Find where the given text appears and provide that cell's center as (x, y) coordinate. 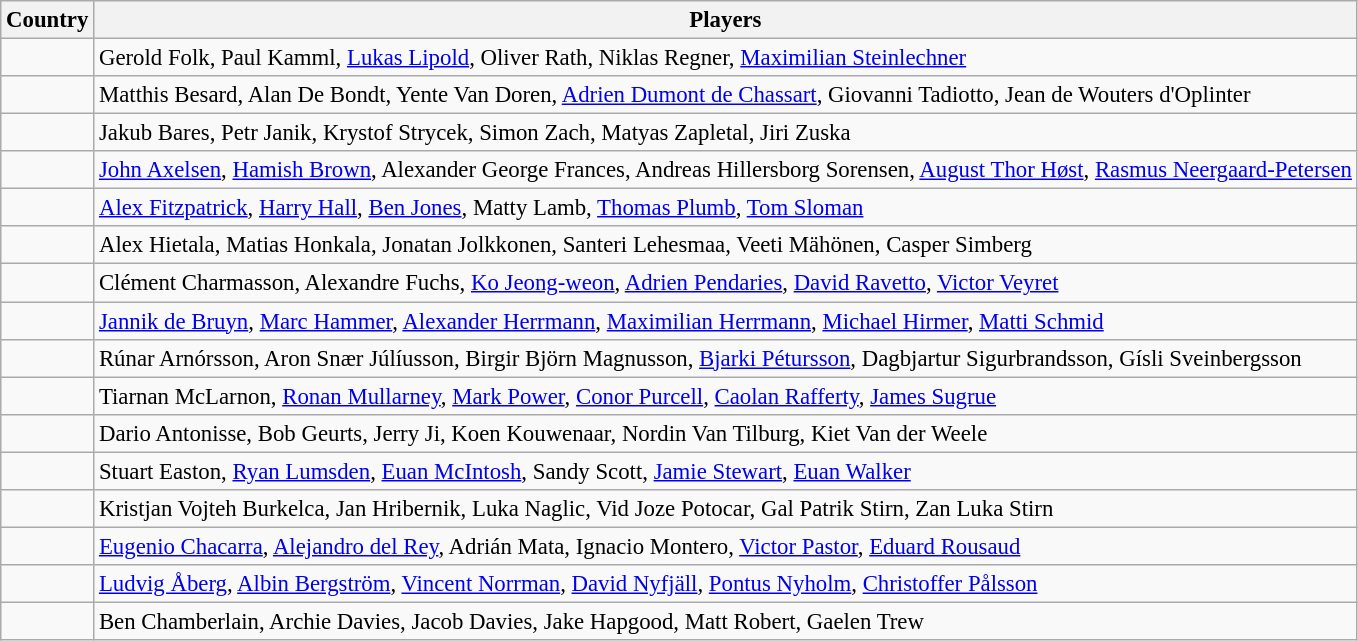
Dario Antonisse, Bob Geurts, Jerry Ji, Koen Kouwenaar, Nordin Van Tilburg, Kiet Van der Weele (726, 433)
Players (726, 20)
Clément Charmasson, Alexandre Fuchs, Ko Jeong-weon, Adrien Pendaries, David Ravetto, Victor Veyret (726, 283)
Ludvig Åberg, Albin Bergström, Vincent Norrman, David Nyfjäll, Pontus Nyholm, Christoffer Pålsson (726, 584)
Ben Chamberlain, Archie Davies, Jacob Davies, Jake Hapgood, Matt Robert, Gaelen Trew (726, 621)
Jannik de Bruyn, Marc Hammer, Alexander Herrmann, Maximilian Herrmann, Michael Hirmer, Matti Schmid (726, 321)
John Axelsen, Hamish Brown, Alexander George Frances, Andreas Hillersborg Sorensen, August Thor Høst, Rasmus Neergaard-Petersen (726, 170)
Country (48, 20)
Jakub Bares, Petr Janik, Krystof Strycek, Simon Zach, Matyas Zapletal, Jiri Zuska (726, 133)
Matthis Besard, Alan De Bondt, Yente Van Doren, Adrien Dumont de Chassart, Giovanni Tadiotto, Jean de Wouters d'Oplinter (726, 95)
Rúnar Arnórsson, Aron Snær Júlíusson, Birgir Björn Magnusson, Bjarki Pétursson, Dagbjartur Sigurbrandsson, Gísli Sveinbergsson (726, 358)
Alex Fitzpatrick, Harry Hall, Ben Jones, Matty Lamb, Thomas Plumb, Tom Sloman (726, 208)
Alex Hietala, Matias Honkala, Jonatan Jolkkonen, Santeri Lehesmaa, Veeti Mähönen, Casper Simberg (726, 245)
Eugenio Chacarra, Alejandro del Rey, Adrián Mata, Ignacio Montero, Victor Pastor, Eduard Rousaud (726, 546)
Tiarnan McLarnon, Ronan Mullarney, Mark Power, Conor Purcell, Caolan Rafferty, James Sugrue (726, 396)
Stuart Easton, Ryan Lumsden, Euan McIntosh, Sandy Scott, Jamie Stewart, Euan Walker (726, 471)
Gerold Folk, Paul Kamml, Lukas Lipold, Oliver Rath, Niklas Regner, Maximilian Steinlechner (726, 58)
Kristjan Vojteh Burkelca, Jan Hribernik, Luka Naglic, Vid Joze Potocar, Gal Patrik Stirn, Zan Luka Stirn (726, 509)
